Pinpoint the cell where the given text exists, returning its [x, y] midpoint coordinate. 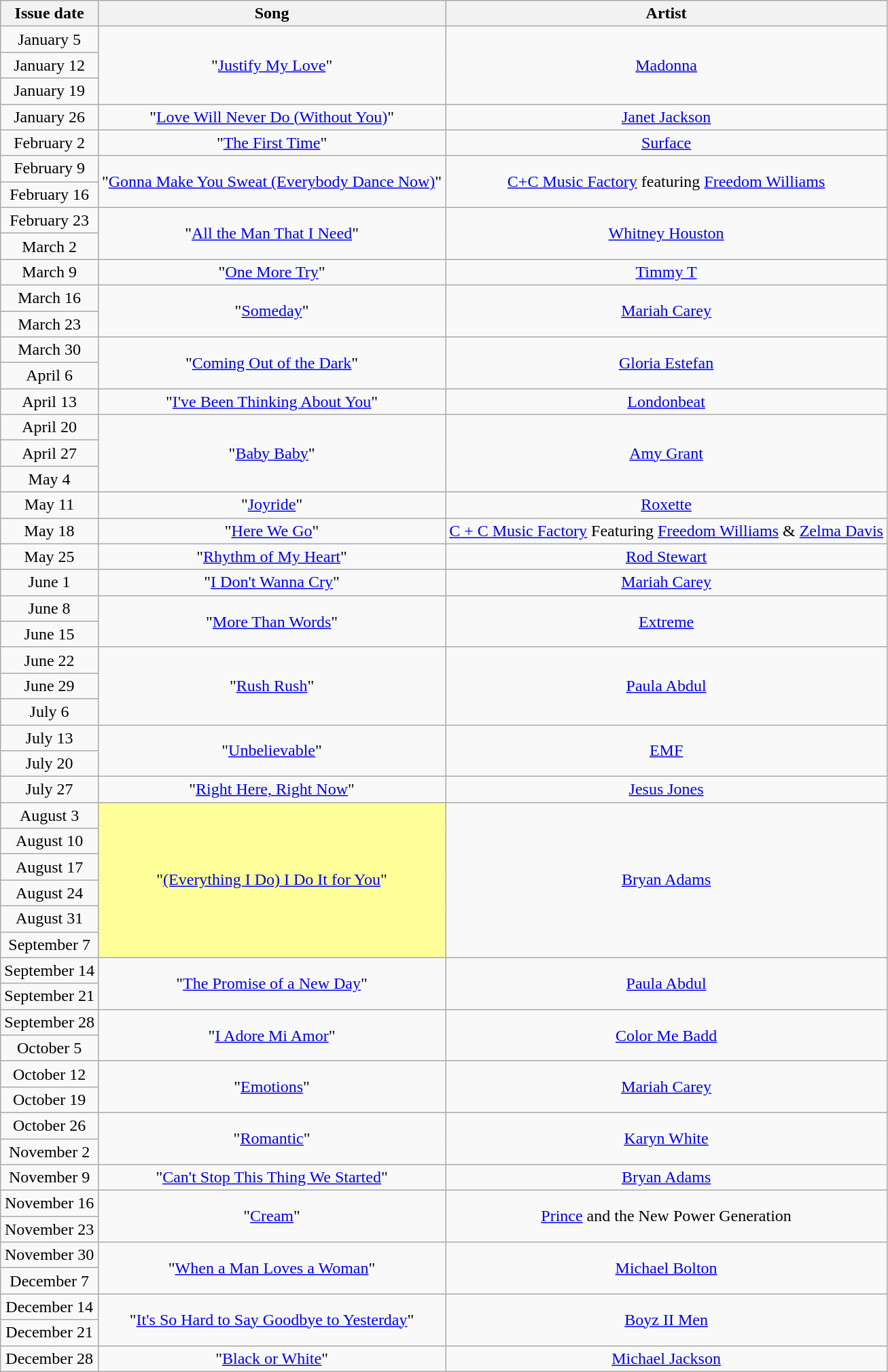
"Cream" [272, 1216]
"Romantic" [272, 1138]
"Coming Out of the Dark" [272, 363]
March 16 [50, 298]
June 1 [50, 582]
Roxette [667, 505]
"Gonna Make You Sweat (Everybody Dance Now)" [272, 181]
"I've Been Thinking About You" [272, 402]
"Love Will Never Do (Without You)" [272, 117]
May 18 [50, 531]
Boyz II Men [667, 1320]
July 27 [50, 790]
Michael Bolton [667, 1268]
"Joyride" [272, 505]
May 25 [50, 557]
EMF [667, 750]
December 28 [50, 1358]
March 23 [50, 324]
"Rhythm of My Heart" [272, 557]
April 13 [50, 402]
"Emotions" [272, 1087]
August 3 [50, 815]
November 9 [50, 1178]
Prince and the New Power Generation [667, 1216]
February 23 [50, 220]
Jesus Jones [667, 790]
October 12 [50, 1074]
"Can't Stop This Thing We Started" [272, 1178]
Issue date [50, 14]
August 17 [50, 867]
March 9 [50, 272]
April 27 [50, 453]
"Baby Baby" [272, 453]
Amy Grant [667, 453]
"I Adore Mi Amor" [272, 1035]
Song [272, 14]
September 28 [50, 1022]
"Black or White" [272, 1358]
January 5 [50, 39]
"When a Man Loves a Woman" [272, 1268]
Color Me Badd [667, 1035]
July 20 [50, 764]
August 31 [50, 919]
June 29 [50, 686]
July 13 [50, 737]
C + C Music Factory Featuring Freedom Williams & Zelma Davis [667, 531]
C+C Music Factory featuring Freedom Williams [667, 181]
"It's So Hard to Say Goodbye to Yesterday" [272, 1320]
December 21 [50, 1333]
Madonna [667, 65]
"All the Man That I Need" [272, 233]
January 19 [50, 91]
Michael Jackson [667, 1358]
January 12 [50, 65]
September 7 [50, 945]
November 2 [50, 1152]
June 8 [50, 608]
June 22 [50, 660]
October 26 [50, 1125]
"I Don't Wanna Cry" [272, 582]
"Right Here, Right Now" [272, 790]
July 6 [50, 711]
November 23 [50, 1229]
"Justify My Love" [272, 65]
August 10 [50, 841]
Rod Stewart [667, 557]
April 20 [50, 427]
December 14 [50, 1307]
"Unbelievable" [272, 750]
June 15 [50, 634]
Whitney Houston [667, 233]
Janet Jackson [667, 117]
December 7 [50, 1281]
Extreme [667, 621]
"The Promise of a New Day" [272, 983]
March 2 [50, 246]
Surface [667, 143]
November 16 [50, 1203]
August 24 [50, 893]
"Here We Go" [272, 531]
May 4 [50, 479]
Artist [667, 14]
September 21 [50, 996]
"Someday" [272, 311]
Londonbeat [667, 402]
"One More Try" [272, 272]
March 30 [50, 350]
Timmy T [667, 272]
February 16 [50, 194]
February 2 [50, 143]
"More Than Words" [272, 621]
"Rush Rush" [272, 686]
"The First Time" [272, 143]
"(Everything I Do) I Do It for You" [272, 880]
May 11 [50, 505]
January 26 [50, 117]
October 5 [50, 1048]
Karyn White [667, 1138]
September 14 [50, 970]
February 9 [50, 169]
April 6 [50, 376]
October 19 [50, 1100]
Gloria Estefan [667, 363]
November 30 [50, 1255]
